Capture the cell that displays the provided text and extract its [X, Y] central coordinate. 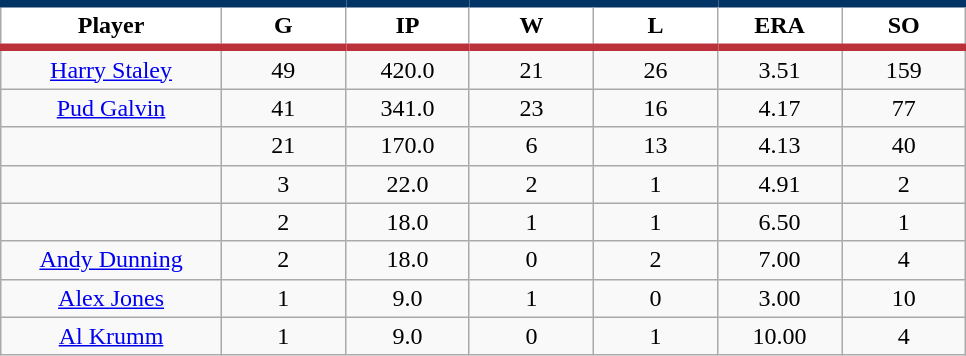
W [531, 26]
10.00 [780, 336]
6.50 [780, 222]
13 [656, 146]
L [656, 26]
Andy Dunning [112, 260]
4.91 [780, 184]
Player [112, 26]
170.0 [407, 146]
341.0 [407, 108]
Harry Staley [112, 68]
23 [531, 108]
ERA [780, 26]
77 [904, 108]
3 [283, 184]
7.00 [780, 260]
49 [283, 68]
4.17 [780, 108]
10 [904, 298]
IP [407, 26]
420.0 [407, 68]
SO [904, 26]
G [283, 26]
Alex Jones [112, 298]
6 [531, 146]
40 [904, 146]
Al Krumm [112, 336]
26 [656, 68]
4.13 [780, 146]
41 [283, 108]
159 [904, 68]
16 [656, 108]
3.51 [780, 68]
3.00 [780, 298]
22.0 [407, 184]
Pud Galvin [112, 108]
